Extract the [x, y] coordinate from the center of the cell holding the provided text.  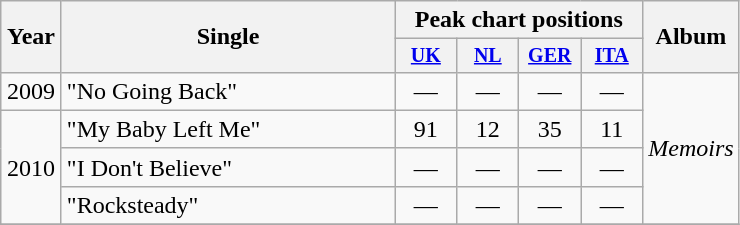
Peak chart positions [519, 20]
"I Don't Believe" [228, 167]
2009 [32, 91]
NL [488, 56]
91 [426, 129]
ITA [612, 56]
2010 [32, 167]
35 [550, 129]
UK [426, 56]
Single [228, 37]
GER [550, 56]
11 [612, 129]
Year [32, 37]
"My Baby Left Me" [228, 129]
Album [691, 37]
Memoirs [691, 148]
"No Going Back" [228, 91]
12 [488, 129]
"Rocksteady" [228, 205]
